Return the [X, Y] coordinate for the center point of the cell that contains the specified text.  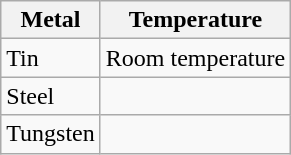
Steel [51, 96]
Metal [51, 20]
Tin [51, 58]
Room temperature [195, 58]
Tungsten [51, 134]
Temperature [195, 20]
